Scan for the cell matching the given text and deliver its (x, y) coordinate at center. 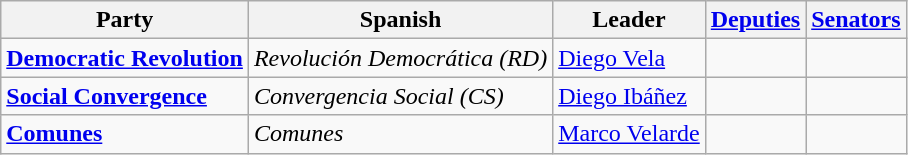
Marco Velarde (630, 134)
Social Convergence (125, 96)
Democratic Revolution (125, 58)
Spanish (400, 20)
Deputies (755, 20)
Convergencia Social (CS) (400, 96)
Diego Vela (630, 58)
Party (125, 20)
Senators (856, 20)
Leader (630, 20)
Diego Ibáñez (630, 96)
Revolución Democrática (RD) (400, 58)
